Determine the [x, y] coordinate at the center of the cell enclosing the given text.  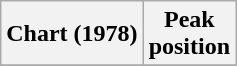
Chart (1978) [72, 34]
Peakposition [189, 34]
